Extract the [x, y] coordinate from the center of the cell holding the provided text.  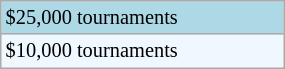
$10,000 tournaments [142, 51]
$25,000 tournaments [142, 17]
